For the text-containing cell, return its midpoint in (X, Y) coordinate format. 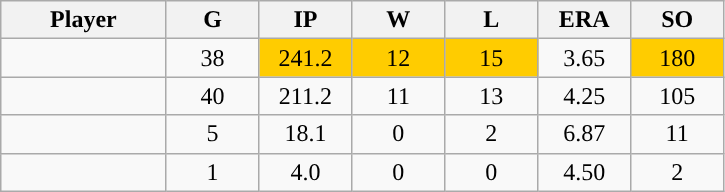
38 (212, 58)
13 (492, 96)
Player (84, 20)
3.65 (584, 58)
W (398, 20)
241.2 (306, 58)
1 (212, 172)
18.1 (306, 134)
5 (212, 134)
G (212, 20)
4.50 (584, 172)
4.0 (306, 172)
IP (306, 20)
ERA (584, 20)
180 (678, 58)
L (492, 20)
6.87 (584, 134)
12 (398, 58)
15 (492, 58)
4.25 (584, 96)
211.2 (306, 96)
SO (678, 20)
105 (678, 96)
40 (212, 96)
